Provide the (x, y) coordinate of the cell's center where the given text is located.  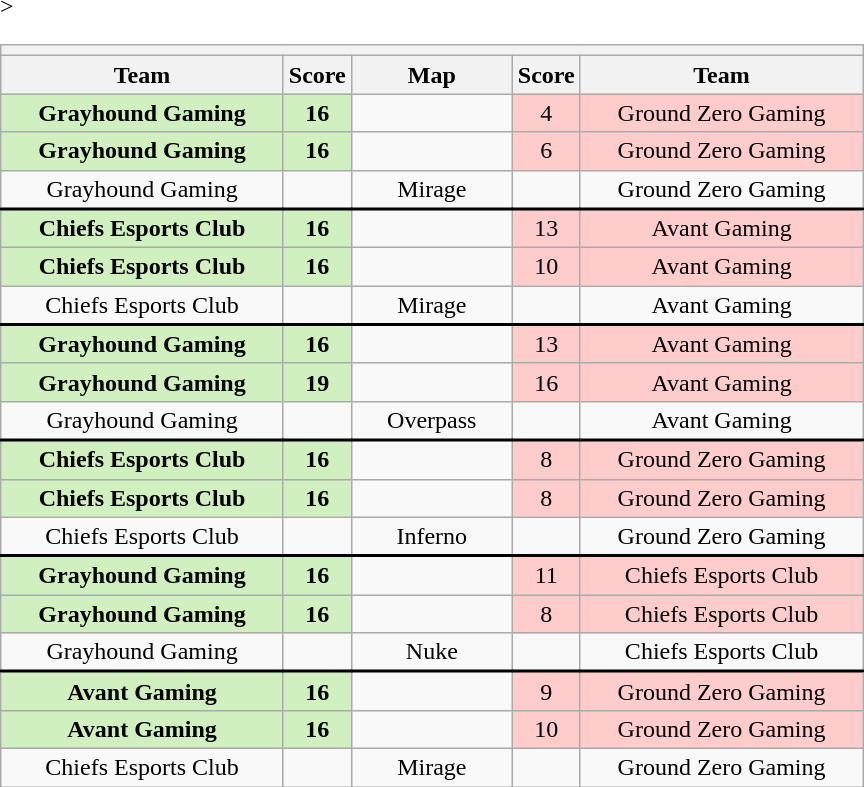
Inferno (432, 536)
6 (546, 151)
Nuke (432, 652)
19 (317, 382)
4 (546, 113)
9 (546, 692)
Overpass (432, 420)
11 (546, 576)
Map (432, 75)
